Return the [X, Y] coordinate for the center point of the cell that contains the specified text.  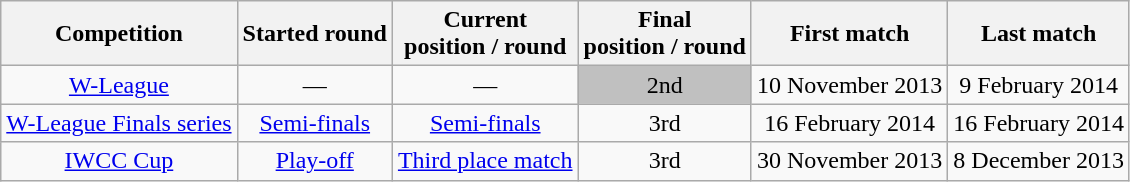
Last match [1039, 34]
10 November 2013 [849, 85]
IWCC Cup [119, 161]
First match [849, 34]
Play-off [314, 161]
9 February 2014 [1039, 85]
Third place match [485, 161]
2nd [664, 85]
Started round [314, 34]
Current position / round [485, 34]
Competition [119, 34]
W-League Finals series [119, 123]
8 December 2013 [1039, 161]
30 November 2013 [849, 161]
W-League [119, 85]
Final position / round [664, 34]
